From the cell containing the given text, extract its center point as (x, y) coordinate. 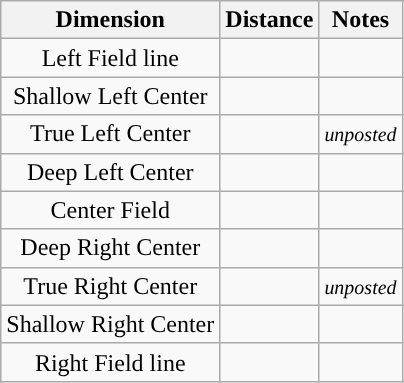
Right Field line (110, 362)
Distance (270, 20)
Deep Right Center (110, 248)
True Left Center (110, 134)
Shallow Left Center (110, 96)
Left Field line (110, 58)
Shallow Right Center (110, 324)
Deep Left Center (110, 172)
Notes (360, 20)
True Right Center (110, 286)
Center Field (110, 210)
Dimension (110, 20)
